Return (X, Y) of the center of cell containing provided text 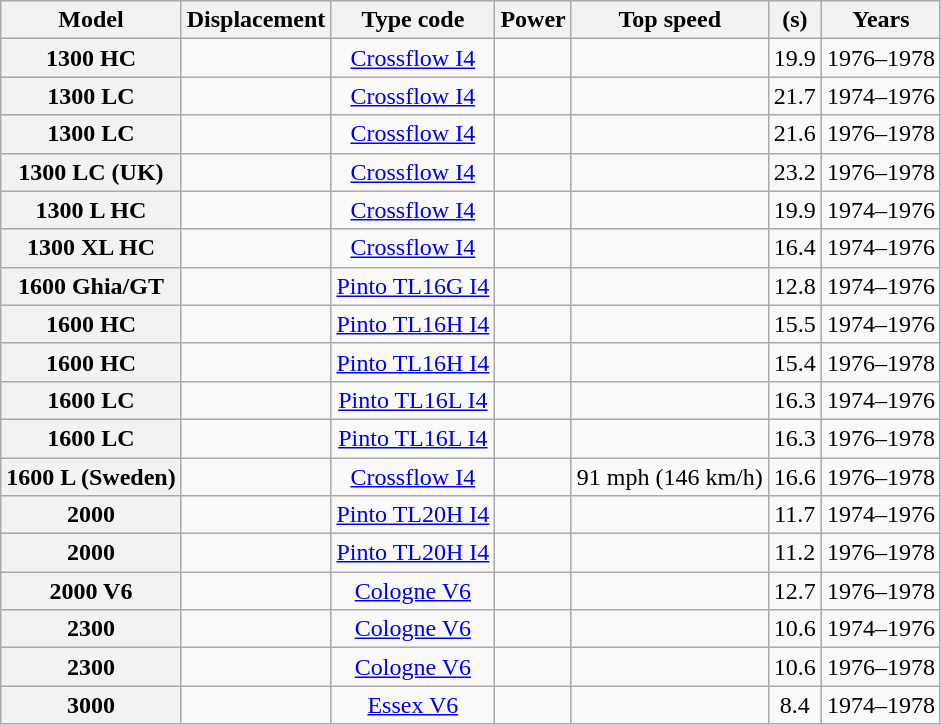
1600 Ghia/GT (91, 286)
1300 L HC (91, 210)
15.5 (794, 324)
16.6 (794, 477)
Type code (413, 20)
12.7 (794, 591)
Pinto TL16G I4 (413, 286)
1974–1978 (880, 705)
11.7 (794, 515)
1600 L (Sweden) (91, 477)
23.2 (794, 172)
12.8 (794, 286)
91 mph (146 km/h) (670, 477)
Displacement (256, 20)
(s) (794, 20)
8.4 (794, 705)
3000 (91, 705)
Power (533, 20)
1300 LC (UK) (91, 172)
Top speed (670, 20)
Model (91, 20)
21.7 (794, 96)
15.4 (794, 362)
1300 HC (91, 58)
11.2 (794, 553)
Essex V6 (413, 705)
Years (880, 20)
21.6 (794, 134)
16.4 (794, 248)
1300 XL HC (91, 248)
2000 V6 (91, 591)
